Return the (X, Y) coordinate for the center point of the cell that contains the specified text.  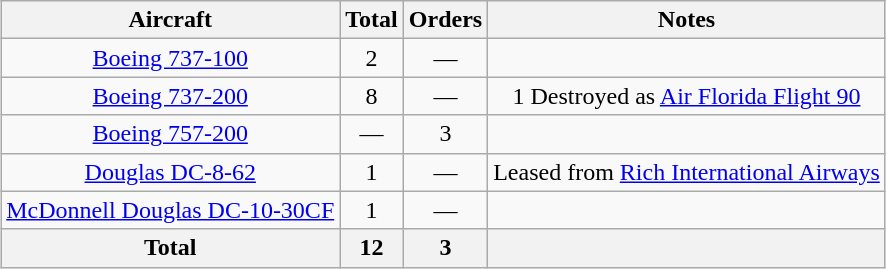
Aircraft (170, 20)
Douglas DC-8-62 (170, 172)
Notes (687, 20)
Orders (445, 20)
Boeing 757-200 (170, 134)
Boeing 737-200 (170, 96)
McDonnell Douglas DC-10-30CF (170, 210)
8 (372, 96)
Leased from Rich International Airways (687, 172)
12 (372, 248)
Boeing 737-100 (170, 58)
2 (372, 58)
1 Destroyed as Air Florida Flight 90 (687, 96)
